For the text-containing cell, return its midpoint in (x, y) coordinate format. 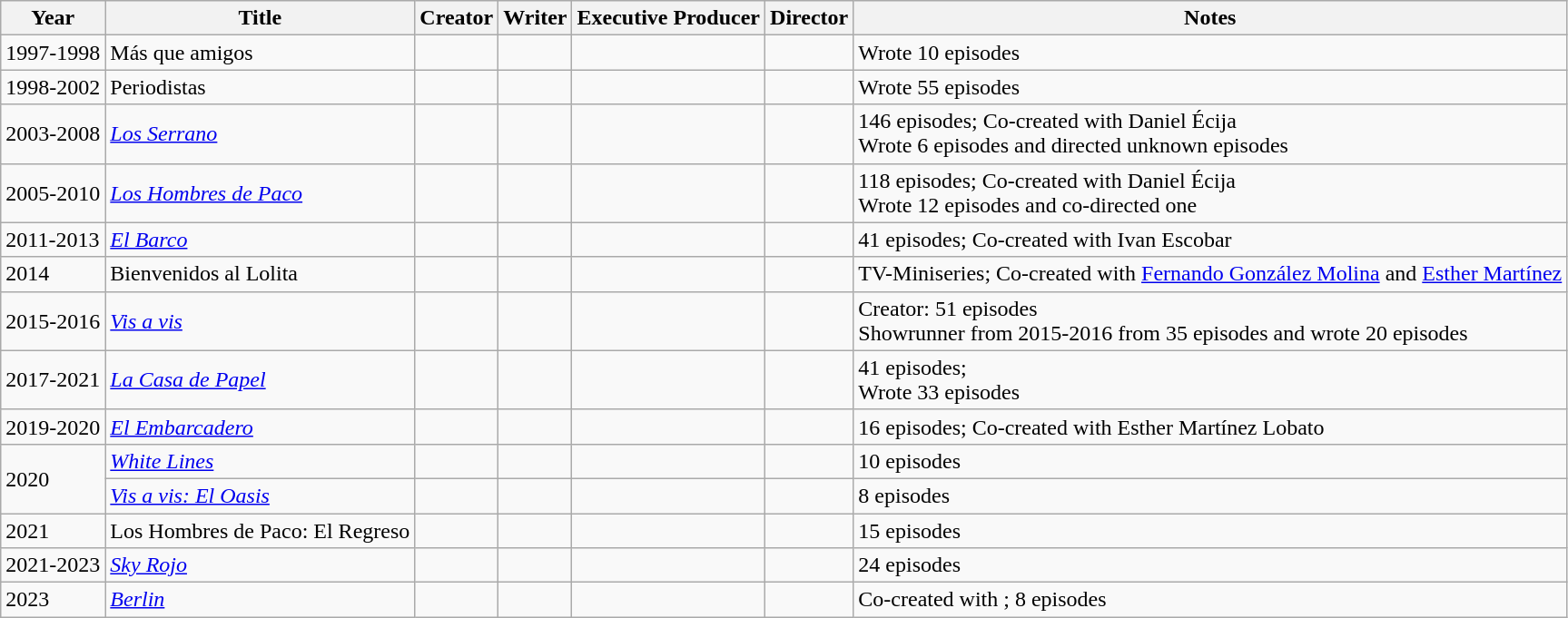
15 episodes (1210, 531)
Los Hombres de Paco: El Regreso (260, 531)
Sky Rojo (260, 565)
2011-2013 (53, 240)
Wrote 10 episodes (1210, 53)
Writer (536, 18)
Co-created with ; 8 episodes (1210, 600)
Director (810, 18)
Berlin (260, 600)
2003-2008 (53, 134)
2017-2021 (53, 379)
1997-1998 (53, 53)
White Lines (260, 461)
2015-2016 (53, 321)
Vis a vis (260, 321)
2021-2023 (53, 565)
Executive Producer (668, 18)
16 episodes; Co-created with Esther Martínez Lobato (1210, 427)
2021 (53, 531)
Notes (1210, 18)
2005-2010 (53, 192)
El Embarcadero (260, 427)
Title (260, 18)
Creator (457, 18)
Los Hombres de Paco (260, 192)
1998-2002 (53, 87)
Bienvenidos al Lolita (260, 274)
10 episodes (1210, 461)
Vis a vis: El Oasis (260, 495)
La Casa de Papel (260, 379)
8 episodes (1210, 495)
Los Serrano (260, 134)
146 episodes; Co-created with Daniel ÉcijaWrote 6 episodes and directed unknown episodes (1210, 134)
2023 (53, 600)
2019-2020 (53, 427)
118 episodes; Co-created with Daniel ÉcijaWrote 12 episodes and co-directed one (1210, 192)
El Barco (260, 240)
TV-Miniseries; Co-created with Fernando González Molina and Esther Martínez (1210, 274)
Más que amigos (260, 53)
Year (53, 18)
Periodistas (260, 87)
41 episodes;Wrote 33 episodes (1210, 379)
Creator: 51 episodesShowrunner from 2015-2016 from 35 episodes and wrote 20 episodes (1210, 321)
Wrote 55 episodes (1210, 87)
24 episodes (1210, 565)
2014 (53, 274)
41 episodes; Co-created with Ivan Escobar (1210, 240)
2020 (53, 478)
